For the text-containing cell, return its midpoint in (X, Y) coordinate format. 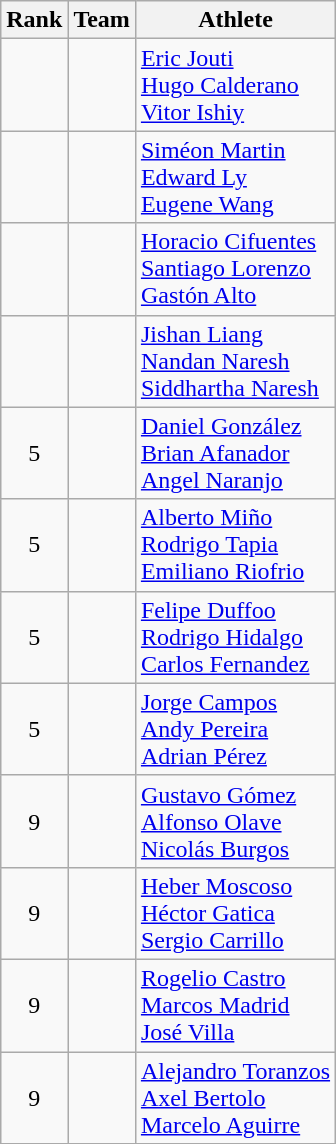
Athlete (235, 20)
Jorge CamposAndy PereiraAdrian Pérez (235, 729)
Alejandro ToranzosAxel BertoloMarcelo Aguirre (235, 1098)
Felipe DuffooRodrigo HidalgoCarlos Fernandez (235, 637)
Jishan LiangNandan NareshSiddhartha Naresh (235, 361)
Eric JoutiHugo CalderanoVitor Ishiy (235, 85)
Alberto MiñoRodrigo TapiaEmiliano Riofrio (235, 545)
Siméon MartinEdward LyEugene Wang (235, 177)
Gustavo GómezAlfonso OlaveNicolás Burgos (235, 821)
Daniel GonzálezBrian AfanadorAngel Naranjo (235, 453)
Rogelio CastroMarcos MadridJosé Villa (235, 1005)
Team (102, 20)
Rank (34, 20)
Heber MoscosoHéctor GaticaSergio Carrillo (235, 913)
Horacio CifuentesSantiago LorenzoGastón Alto (235, 269)
